Extract the [x, y] coordinate from the center of the cell holding the provided text.  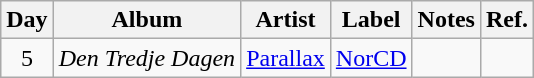
Label [371, 20]
Ref. [506, 20]
NorCD [371, 58]
Album [146, 20]
Notes [446, 20]
Day [27, 20]
Parallax [286, 58]
Artist [286, 20]
5 [27, 58]
Den Tredje Dagen [146, 58]
